Locate the cell with the specified text and output its (X, Y) center coordinate. 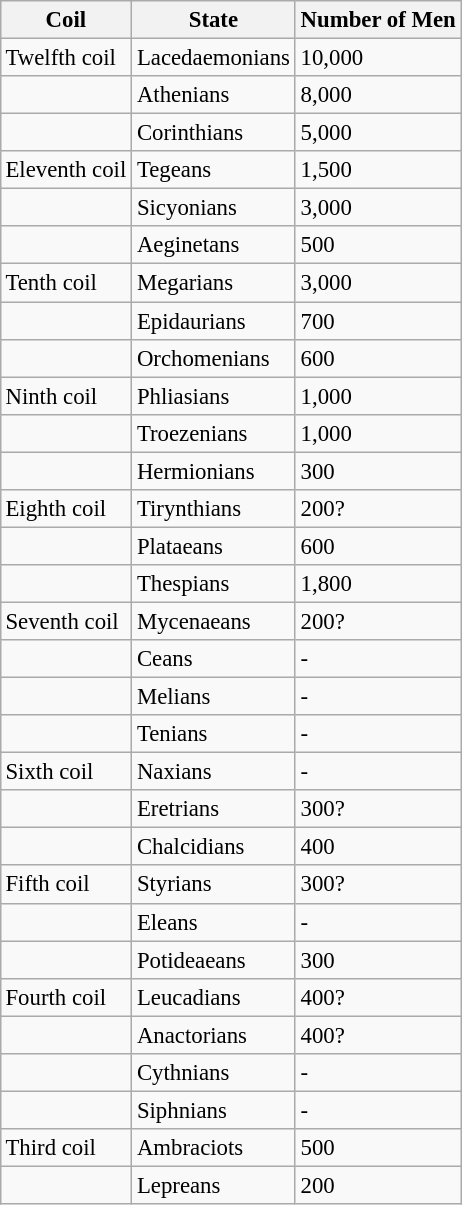
Corinthians (214, 133)
Epidaurians (214, 321)
Tenians (214, 734)
Number of Men (378, 20)
Tirynthians (214, 508)
5,000 (378, 133)
Lepreans (214, 1185)
400 (378, 847)
Ambraciots (214, 1148)
Phliasians (214, 396)
Megarians (214, 283)
Hermionians (214, 471)
Naxians (214, 772)
Eighth coil (66, 508)
Fifth coil (66, 884)
Siphnians (214, 1110)
Ninth coil (66, 396)
Fourth coil (66, 997)
Orchomenians (214, 358)
Tenth coil (66, 283)
Third coil (66, 1148)
200 (378, 1185)
Eretrians (214, 809)
Chalcidians (214, 847)
10,000 (378, 57)
Thespians (214, 584)
Melians (214, 696)
700 (378, 321)
Ceans (214, 659)
1,500 (378, 170)
Twelfth coil (66, 57)
Mycenaeans (214, 621)
Potideaeans (214, 960)
Lacedaemonians (214, 57)
Sixth coil (66, 772)
Sicyonians (214, 208)
Eleventh coil (66, 170)
State (214, 20)
Troezenians (214, 433)
Leucadians (214, 997)
Athenians (214, 95)
8,000 (378, 95)
Seventh coil (66, 621)
Styrians (214, 884)
Anactorians (214, 1035)
Cythnians (214, 1072)
Tegeans (214, 170)
Aeginetans (214, 245)
Coil (66, 20)
Eleans (214, 922)
1,800 (378, 584)
Plataeans (214, 546)
